Output the [X, Y] coordinate of the center of the cell containing the given text.  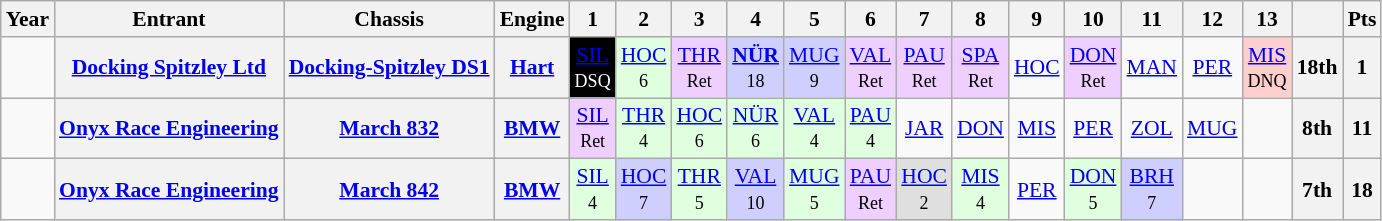
MUG [1212, 128]
PAU4 [871, 128]
SIL4 [593, 190]
6 [871, 19]
Docking-Spitzley DS1 [390, 68]
ZOL [1152, 128]
March 842 [390, 190]
MUG9 [814, 68]
VAL10 [756, 190]
8th [1318, 128]
MISDNQ [1268, 68]
VAL4 [814, 128]
MUG5 [814, 190]
18th [1318, 68]
Engine [532, 19]
MAN [1152, 68]
10 [1094, 19]
THR5 [699, 190]
2 [644, 19]
THRRet [699, 68]
DONRet [1094, 68]
VALRet [871, 68]
MIS4 [980, 190]
MIS [1037, 128]
Docking Spitzley Ltd [169, 68]
THR4 [644, 128]
SILDSQ [593, 68]
HOC2 [924, 190]
8 [980, 19]
7th [1318, 190]
HOC7 [644, 190]
3 [699, 19]
NÜR6 [756, 128]
BRH7 [1152, 190]
DON [980, 128]
DON5 [1094, 190]
HOC [1037, 68]
9 [1037, 19]
SPARet [980, 68]
JAR [924, 128]
NÜR18 [756, 68]
7 [924, 19]
Pts [1362, 19]
12 [1212, 19]
Chassis [390, 19]
March 832 [390, 128]
13 [1268, 19]
4 [756, 19]
SILRet [593, 128]
5 [814, 19]
Year [28, 19]
18 [1362, 190]
Entrant [169, 19]
Hart [532, 68]
